Output the (x, y) coordinate of the center of the cell containing the given text.  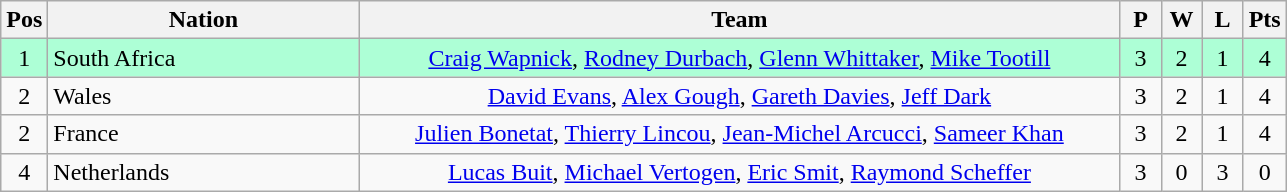
Julien Bonetat, Thierry Lincou, Jean-Michel Arcucci, Sameer Khan (740, 134)
W (1182, 20)
Pos (24, 20)
Craig Wapnick, Rodney Durbach, Glenn Whittaker, Mike Tootill (740, 58)
David Evans, Alex Gough, Gareth Davies, Jeff Dark (740, 96)
Netherlands (204, 172)
France (204, 134)
Team (740, 20)
L (1222, 20)
South Africa (204, 58)
Nation (204, 20)
P (1140, 20)
Lucas Buit, Michael Vertogen, Eric Smit, Raymond Scheffer (740, 172)
Wales (204, 96)
Pts (1264, 20)
